Extract the (X, Y) coordinate from the center of the cell holding the provided text.  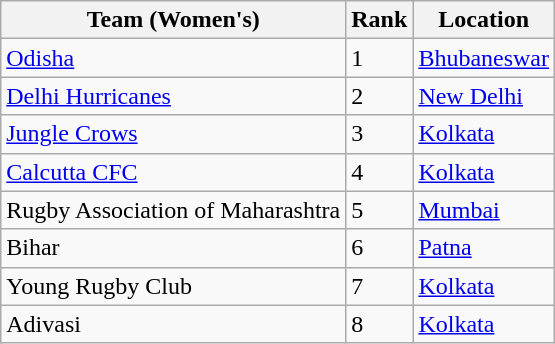
Mumbai (484, 210)
Odisha (174, 58)
1 (380, 58)
Calcutta CFC (174, 172)
6 (380, 248)
8 (380, 324)
Bhubaneswar (484, 58)
Location (484, 20)
Adivasi (174, 324)
5 (380, 210)
New Delhi (484, 96)
Team (Women's) (174, 20)
Young Rugby Club (174, 286)
Rugby Association of Maharashtra (174, 210)
7 (380, 286)
Rank (380, 20)
3 (380, 134)
2 (380, 96)
4 (380, 172)
Bihar (174, 248)
Delhi Hurricanes (174, 96)
Patna (484, 248)
Jungle Crows (174, 134)
